Output the (X, Y) coordinate of the center of the cell containing the given text.  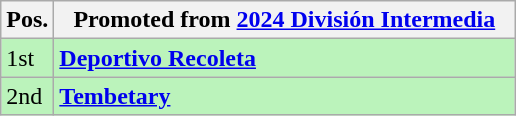
Promoted from 2024 División Intermedia (284, 20)
1st (28, 58)
Deportivo Recoleta (284, 58)
Tembetary (284, 96)
2nd (28, 96)
Pos. (28, 20)
